Search for the cell housing the specified text and yield its (x, y) center coordinate. 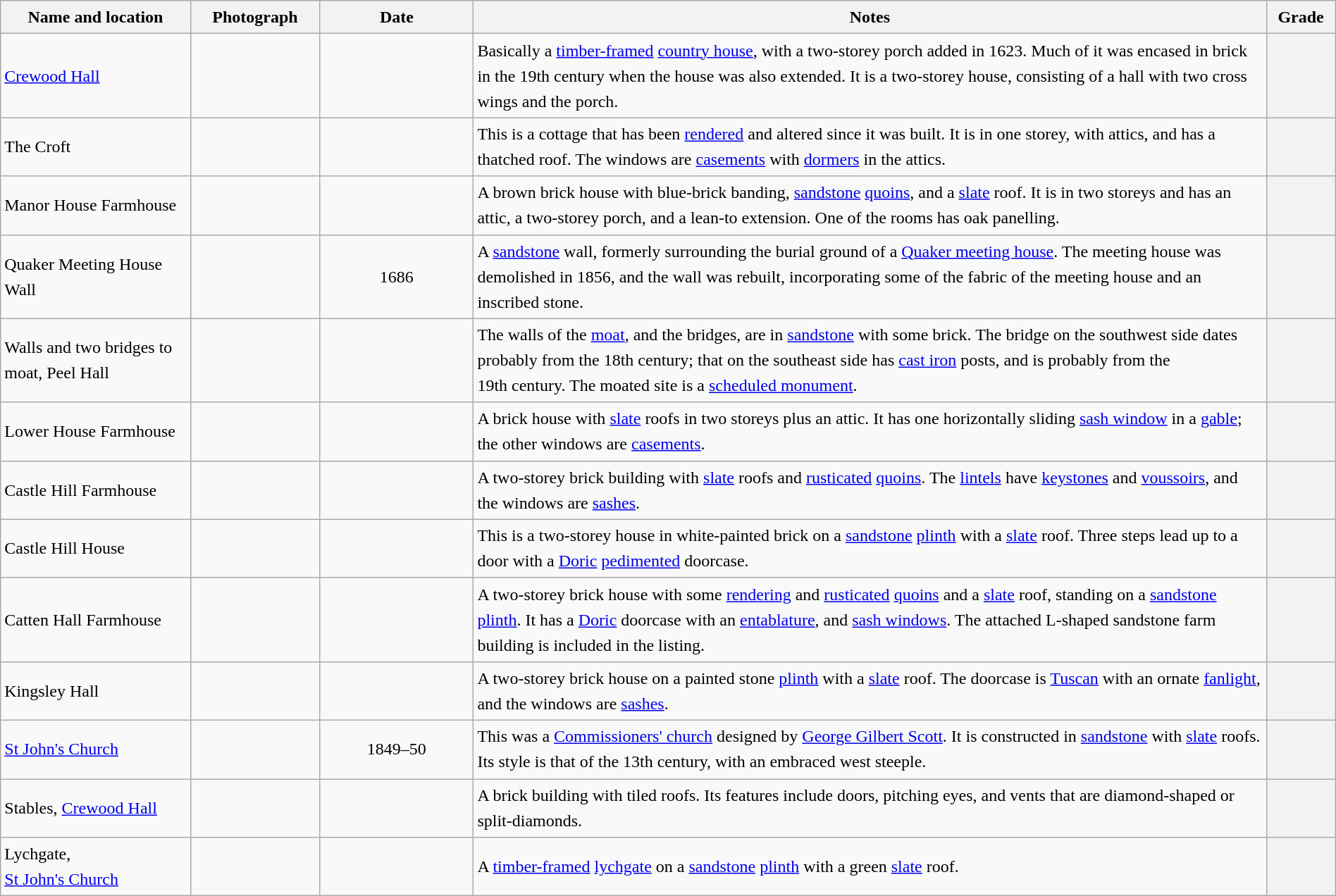
1686 (397, 276)
A timber-framed lychgate on a sandstone plinth with a green slate roof. (870, 866)
Crewood Hall (96, 76)
Kingsley Hall (96, 690)
Quaker Meeting House Wall (96, 276)
Name and location (96, 17)
1849–50 (397, 749)
Castle Hill House (96, 548)
Castle Hill Farmhouse (96, 490)
Lower House Farmhouse (96, 431)
A brick house with slate roofs in two storeys plus an attic. It has one horizontally sliding sash window in a gable; the other windows are casements. (870, 431)
Walls and two bridges to moat, Peel Hall (96, 361)
Catten Hall Farmhouse (96, 620)
Lychgate,St John's Church (96, 866)
St John's Church (96, 749)
Manor House Farmhouse (96, 206)
Date (397, 17)
A two-storey brick building with slate roofs and rusticated quoins. The lintels have keystones and voussoirs, and the windows are sashes. (870, 490)
Stables, Crewood Hall (96, 809)
The Croft (96, 147)
Grade (1301, 17)
Notes (870, 17)
A two-storey brick house on a painted stone plinth with a slate roof. The doorcase is Tuscan with an ornate fanlight, and the windows are sashes. (870, 690)
A brick building with tiled roofs. Its features include doors, pitching eyes, and vents that are diamond-shaped or split-diamonds. (870, 809)
Photograph (255, 17)
